Detect which cell encompasses the target text, then output its [x, y] center coordinate. 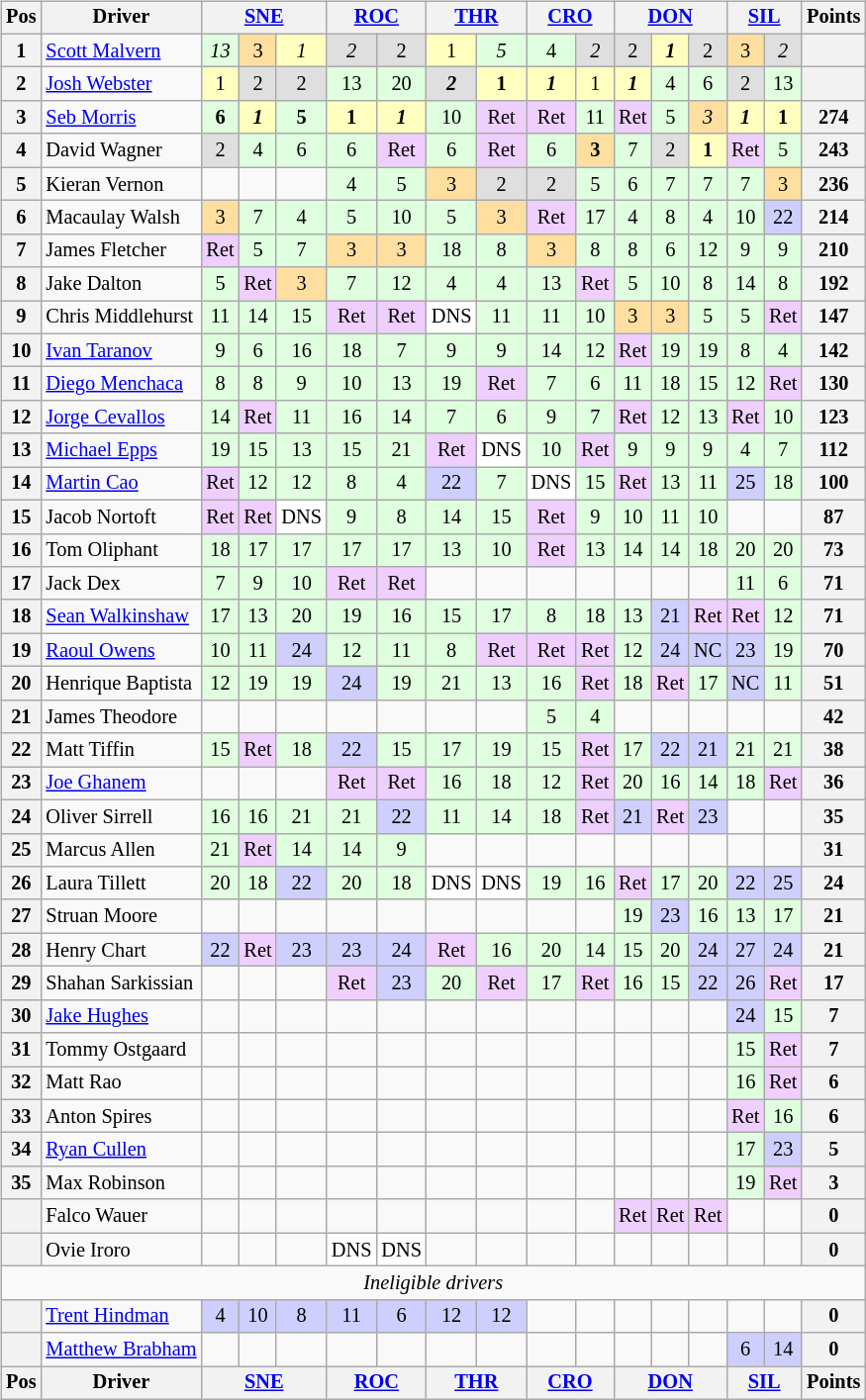
100 [833, 484]
Raoul Owens [121, 650]
Joe Ghanem [121, 784]
Struan Moore [121, 916]
Tom Oliphant [121, 550]
Jack Dex [121, 584]
Henrique Baptista [121, 684]
214 [833, 218]
51 [833, 684]
Kieran Vernon [121, 184]
Oliver Sirrell [121, 816]
142 [833, 350]
Tommy Ostgaard [121, 1050]
236 [833, 184]
34 [21, 1150]
David Wagner [121, 150]
210 [833, 250]
Sean Walkinshaw [121, 616]
87 [833, 516]
Matt Rao [121, 1083]
Seb Morris [121, 118]
Matthew Brabham [121, 1350]
Falco Wauer [121, 1216]
James Theodore [121, 716]
Max Robinson [121, 1183]
Michael Epps [121, 450]
73 [833, 550]
Ineligible drivers [433, 1283]
147 [833, 318]
30 [21, 1016]
Scott Malvern [121, 50]
Marcus Allen [121, 850]
Josh Webster [121, 84]
29 [21, 983]
Ryan Cullen [121, 1150]
32 [21, 1083]
42 [833, 716]
Jacob Nortoft [121, 516]
192 [833, 284]
Henry Chart [121, 950]
Trent Hindman [121, 1316]
70 [833, 650]
130 [833, 384]
Shahan Sarkissian [121, 983]
James Fletcher [121, 250]
Chris Middlehurst [121, 318]
Ivan Taranov [121, 350]
Macaulay Walsh [121, 218]
38 [833, 750]
123 [833, 418]
Anton Spires [121, 1116]
274 [833, 118]
Laura Tillett [121, 884]
36 [833, 784]
33 [21, 1116]
112 [833, 450]
Diego Menchaca [121, 384]
Matt Tiffin [121, 750]
28 [21, 950]
243 [833, 150]
Jake Dalton [121, 284]
Martin Cao [121, 484]
Ovie Iroro [121, 1250]
Jake Hughes [121, 1016]
Jorge Cevallos [121, 418]
